Return the [X, Y] coordinate for the center point of the cell that contains the specified text.  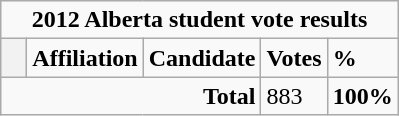
100% [362, 96]
% [362, 58]
Total [131, 96]
Votes [294, 58]
883 [294, 96]
2012 Alberta student vote results [200, 20]
Affiliation [85, 58]
Candidate [202, 58]
